Detect which cell encompasses the target text, then output its (X, Y) center coordinate. 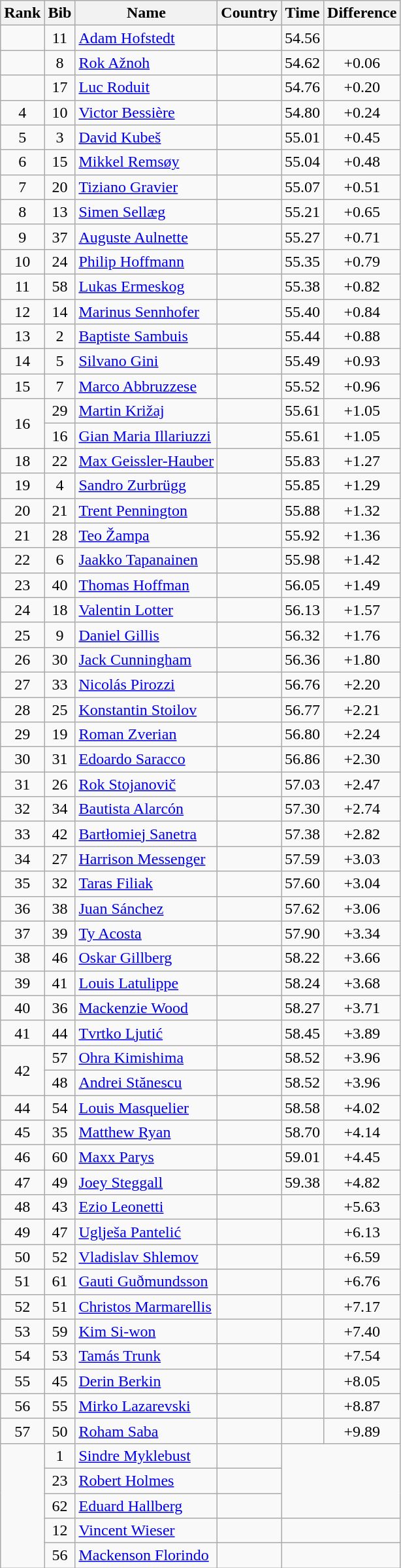
+0.06 (362, 63)
55.83 (303, 461)
55.40 (303, 312)
+2.20 (362, 684)
55.98 (303, 560)
+5.63 (362, 1207)
Joey Steggall (146, 1182)
Time (303, 13)
Rok Ažnoh (146, 63)
56.32 (303, 635)
Derin Berkin (146, 1381)
Louis Masquelier (146, 1108)
1 (60, 1456)
55.21 (303, 212)
+0.79 (362, 261)
+1.36 (362, 535)
57.90 (303, 933)
+2.30 (362, 759)
+1.42 (362, 560)
+1.29 (362, 486)
+0.82 (362, 286)
Oskar Gillberg (146, 958)
Nicolás Pirozzi (146, 684)
54.76 (303, 88)
+3.66 (362, 958)
+0.51 (362, 187)
Maxx Parys (146, 1158)
58.58 (303, 1108)
Ezio Leonetti (146, 1207)
Kim Si-won (146, 1331)
57.03 (303, 784)
Juan Sánchez (146, 909)
Mackenson Florindo (146, 1556)
Mikkel Remsøy (146, 162)
Teo Žampa (146, 535)
Vladislav Shlemov (146, 1257)
43 (60, 1207)
Tvrtko Ljutić (146, 1033)
Philip Hoffmann (146, 261)
17 (60, 88)
Adam Hofstedt (146, 38)
Roman Zverian (146, 735)
Louis Latulippe (146, 983)
Ohra Kimishima (146, 1058)
Tiziano Gravier (146, 187)
Name (146, 13)
Trent Pennington (146, 510)
62 (60, 1505)
Gian Maria Illariuzzi (146, 436)
Jaakko Tapanainen (146, 560)
Country (249, 13)
Bartłomiej Sanetra (146, 834)
Silvano Gini (146, 361)
Sindre Myklebust (146, 1456)
+3.34 (362, 933)
Bib (60, 13)
+4.14 (362, 1133)
Luc Roduit (146, 88)
+4.02 (362, 1108)
58 (60, 286)
+3.89 (362, 1033)
54.80 (303, 112)
56.86 (303, 759)
56.77 (303, 709)
+3.04 (362, 884)
+6.59 (362, 1257)
57.30 (303, 809)
55.27 (303, 237)
+2.74 (362, 809)
Lukas Ermeskog (146, 286)
57.38 (303, 834)
Mackenzie Wood (146, 1008)
+2.47 (362, 784)
+0.24 (362, 112)
+0.88 (362, 337)
55.85 (303, 486)
+3.06 (362, 909)
55.92 (303, 535)
Roham Saba (146, 1431)
Martin Križaj (146, 411)
58.27 (303, 1008)
+3.71 (362, 1008)
Tamás Trunk (146, 1356)
+6.76 (362, 1282)
55.07 (303, 187)
+0.20 (362, 88)
+1.76 (362, 635)
+8.87 (362, 1406)
58.45 (303, 1033)
57.60 (303, 884)
Sandro Zurbrügg (146, 486)
55.49 (303, 361)
Uglješa Pantelić (146, 1232)
+3.68 (362, 983)
3 (60, 137)
+2.21 (362, 709)
55.01 (303, 137)
+0.45 (362, 137)
55.04 (303, 162)
Daniel Gillis (146, 635)
Max Geissler-Hauber (146, 461)
+0.84 (362, 312)
+6.13 (362, 1232)
+1.57 (362, 610)
Rok Stojanovič (146, 784)
Victor Bessière (146, 112)
59.01 (303, 1158)
Thomas Hoffman (146, 585)
55.88 (303, 510)
56.05 (303, 585)
55.44 (303, 337)
55.38 (303, 286)
+2.82 (362, 834)
Konstantin Stoilov (146, 709)
Ty Acosta (146, 933)
Bautista Alarcón (146, 809)
Marco Abbruzzese (146, 386)
Mirko Lazarevski (146, 1406)
+7.54 (362, 1356)
+1.27 (362, 461)
54.56 (303, 38)
+1.49 (362, 585)
Andrei Stănescu (146, 1082)
Gauti Guðmundsson (146, 1282)
59.38 (303, 1182)
54.62 (303, 63)
Edoardo Saracco (146, 759)
Eduard Hallberg (146, 1505)
56.80 (303, 735)
+8.05 (362, 1381)
2 (60, 337)
60 (60, 1158)
Rank (22, 13)
David Kubeš (146, 137)
+3.03 (362, 859)
56.36 (303, 659)
56.76 (303, 684)
57.59 (303, 859)
Christos Marmarellis (146, 1307)
58.22 (303, 958)
55.52 (303, 386)
+2.24 (362, 735)
+4.82 (362, 1182)
55.35 (303, 261)
Jack Cunningham (146, 659)
+1.32 (362, 510)
Simen Sellæg (146, 212)
+0.48 (362, 162)
58.70 (303, 1133)
57.62 (303, 909)
+4.45 (362, 1158)
+0.65 (362, 212)
Auguste Aulnette (146, 237)
Valentin Lotter (146, 610)
59 (60, 1331)
+0.96 (362, 386)
+1.80 (362, 659)
Harrison Messenger (146, 859)
+7.17 (362, 1307)
+9.89 (362, 1431)
Matthew Ryan (146, 1133)
+0.93 (362, 361)
56.13 (303, 610)
Marinus Sennhofer (146, 312)
58.24 (303, 983)
Vincent Wieser (146, 1531)
+0.71 (362, 237)
Taras Filiak (146, 884)
Difference (362, 13)
+7.40 (362, 1331)
61 (60, 1282)
Baptiste Sambuis (146, 337)
Robert Holmes (146, 1480)
